Extract the (X, Y) coordinate from the center of the cell holding the provided text.  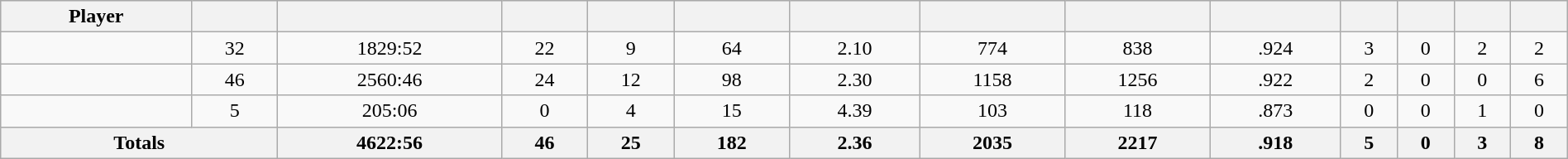
12 (631, 79)
2.10 (855, 48)
118 (1138, 111)
6 (1540, 79)
64 (732, 48)
8 (1540, 142)
25 (631, 142)
.924 (1275, 48)
838 (1138, 48)
32 (235, 48)
182 (732, 142)
2035 (992, 142)
.922 (1275, 79)
.873 (1275, 111)
15 (732, 111)
2.36 (855, 142)
103 (992, 111)
205:06 (390, 111)
22 (544, 48)
98 (732, 79)
4622:56 (390, 142)
.918 (1275, 142)
4 (631, 111)
1829:52 (390, 48)
2217 (1138, 142)
1256 (1138, 79)
2560:46 (390, 79)
4.39 (855, 111)
774 (992, 48)
24 (544, 79)
Totals (139, 142)
9 (631, 48)
1 (1482, 111)
2.30 (855, 79)
1158 (992, 79)
Player (96, 17)
